Capture the cell that displays the provided text and extract its [x, y] central coordinate. 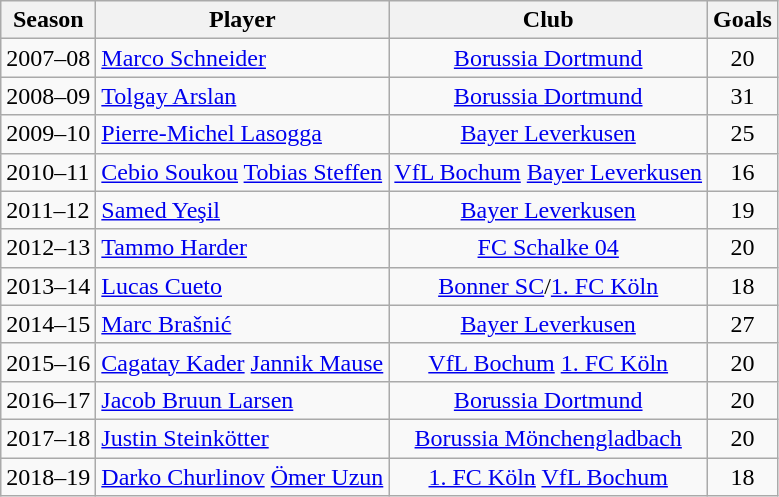
31 [743, 96]
2009–10 [48, 134]
FC Schalke 04 [548, 248]
2014–15 [48, 324]
VfL Bochum 1. FC Köln [548, 362]
1. FC Köln VfL Bochum [548, 477]
Darko Churlinov Ömer Uzun [242, 477]
Season [48, 20]
2018–19 [48, 477]
Cagatay Kader Jannik Mause [242, 362]
2008–09 [48, 96]
2015–16 [48, 362]
Pierre-Michel Lasogga [242, 134]
Marc Brašnić [242, 324]
2013–14 [48, 286]
Club [548, 20]
2007–08 [48, 58]
Jacob Bruun Larsen [242, 400]
27 [743, 324]
Samed Yeşil [242, 210]
Cebio Soukou Tobias Steffen [242, 172]
25 [743, 134]
2016–17 [48, 400]
Borussia Mönchengladbach [548, 438]
2011–12 [48, 210]
Marco Schneider [242, 58]
VfL Bochum Bayer Leverkusen [548, 172]
Player [242, 20]
Justin Steinkötter [242, 438]
Bonner SC/1. FC Köln [548, 286]
16 [743, 172]
2017–18 [48, 438]
19 [743, 210]
Tolgay Arslan [242, 96]
2012–13 [48, 248]
Goals [743, 20]
2010–11 [48, 172]
Tammo Harder [242, 248]
Lucas Cueto [242, 286]
